Find where the given text appears and provide that cell's center as [x, y] coordinate. 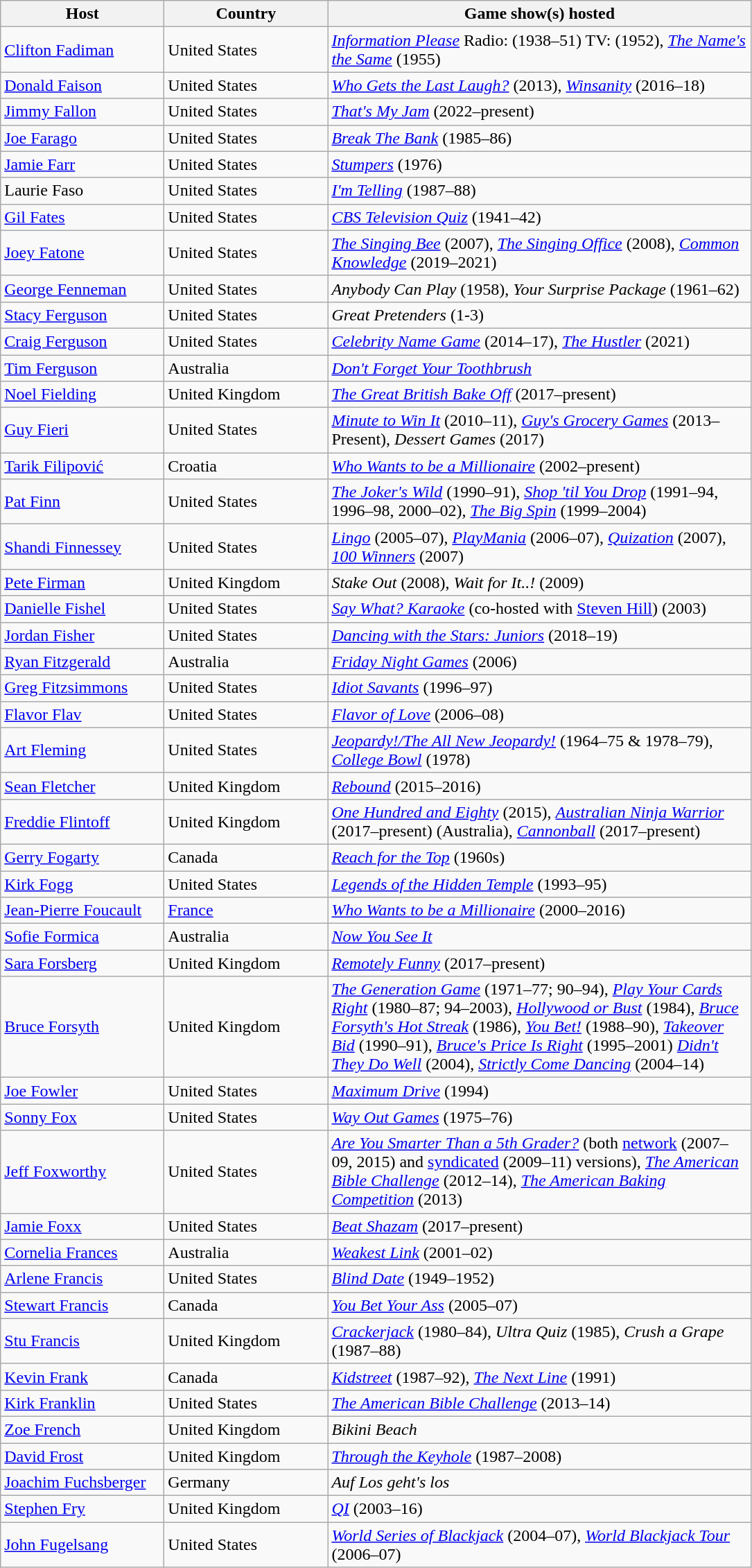
The American Bible Challenge (2013–14) [539, 1403]
Greg Fitzsimmons [82, 688]
Stumpers (1976) [539, 164]
Danielle Fishel [82, 609]
Dancing with the Stars: Juniors (2018–19) [539, 635]
Gerry Fogarty [82, 857]
Clifton Fadiman [82, 50]
Jimmy Fallon [82, 112]
Joey Fatone [82, 252]
Blind Date (1949–1952) [539, 1279]
Craig Ferguson [82, 341]
Pat Finn [82, 502]
Game show(s) hosted [539, 14]
George Fenneman [82, 288]
France [246, 911]
QI (2003–16) [539, 1509]
Tim Ferguson [82, 368]
Don't Forget Your Toothbrush [539, 368]
Art Fleming [82, 750]
Who Wants to be a Millionaire (2002–present) [539, 466]
Kevin Frank [82, 1377]
Shandi Finnessey [82, 546]
Break The Bank (1985–86) [539, 138]
Minute to Win It (2010–11), Guy's Grocery Games (2013–Present), Dessert Games (2017) [539, 430]
You Bet Your Ass (2005–07) [539, 1305]
Through the Keyhole (1987–2008) [539, 1456]
Remotely Funny (2017–present) [539, 963]
Anybody Can Play (1958), Your Surprise Package (1961–62) [539, 288]
Stu Francis [82, 1341]
Joe Farago [82, 138]
Reach for the Top (1960s) [539, 857]
Stacy Ferguson [82, 315]
Celebrity Name Game (2014–17), The Hustler (2021) [539, 341]
Donald Faison [82, 85]
Kirk Franklin [82, 1403]
Legends of the Hidden Temple (1993–95) [539, 884]
I'm Telling (1987–88) [539, 191]
Way Out Games (1975–76) [539, 1117]
Sonny Fox [82, 1117]
Stake Out (2008), Wait for It..! (2009) [539, 583]
Information Please Radio: (1938–51) TV: (1952), The Name's the Same (1955) [539, 50]
Joe Fowler [82, 1091]
One Hundred and Eighty (2015), Australian Ninja Warrior (2017–present) (Australia), Cannonball (2017–present) [539, 821]
Flavor of Love (2006–08) [539, 714]
Laurie Faso [82, 191]
Zoe French [82, 1429]
Who Gets the Last Laugh? (2013), Winsanity (2016–18) [539, 85]
Great Pretenders (1-3) [539, 315]
Ryan Fitzgerald [82, 662]
Kidstreet (1987–92), The Next Line (1991) [539, 1377]
Host [82, 14]
Pete Firman [82, 583]
World Series of Blackjack (2004–07), World Blackjack Tour (2006–07) [539, 1545]
Country [246, 14]
Jeff Foxworthy [82, 1172]
Croatia [246, 466]
Lingo (2005–07), PlayMania (2006–07), Quization (2007), 100 Winners (2007) [539, 546]
The Singing Bee (2007), The Singing Office (2008), Common Knowledge (2019–2021) [539, 252]
Idiot Savants (1996–97) [539, 688]
Maximum Drive (1994) [539, 1091]
Arlene Francis [82, 1279]
Bikini Beach [539, 1429]
The Great British Bake Off (2017–present) [539, 395]
Kirk Fogg [82, 884]
Sofie Formica [82, 937]
Bruce Forsyth [82, 1027]
Jeopardy!/The All New Jeopardy! (1964–75 & 1978–79), College Bowl (1978) [539, 750]
Germany [246, 1483]
That's My Jam (2022–present) [539, 112]
Freddie Flintoff [82, 821]
Jamie Farr [82, 164]
Sara Forsberg [82, 963]
Rebound (2015–2016) [539, 786]
Stewart Francis [82, 1305]
Now You See It [539, 937]
Stephen Fry [82, 1509]
Gil Fates [82, 217]
David Frost [82, 1456]
Guy Fieri [82, 430]
Jamie Foxx [82, 1226]
Sean Fletcher [82, 786]
Who Wants to be a Millionaire (2000–2016) [539, 911]
Beat Shazam (2017–present) [539, 1226]
CBS Television Quiz (1941–42) [539, 217]
John Fugelsang [82, 1545]
Friday Night Games (2006) [539, 662]
Joachim Fuchsberger [82, 1483]
Weakest Link (2001–02) [539, 1252]
Cornelia Frances [82, 1252]
Jordan Fisher [82, 635]
Tarik Filipović [82, 466]
Noel Fielding [82, 395]
Auf Los geht's los [539, 1483]
Jean-Pierre Foucault [82, 911]
Flavor Flav [82, 714]
Crackerjack (1980–84), Ultra Quiz (1985), Crush a Grape (1987–88) [539, 1341]
The Joker's Wild (1990–91), Shop 'til You Drop (1991–94, 1996–98, 2000–02), The Big Spin (1999–2004) [539, 502]
Say What? Karaoke (co-hosted with Steven Hill) (2003) [539, 609]
